Extract the (x, y) coordinate from the center of the cell holding the provided text.  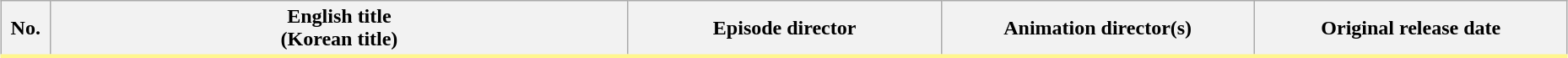
Episode director (785, 29)
No. (25, 29)
Original release date (1411, 29)
English title(Korean title) (339, 29)
Animation director(s) (1097, 29)
